Identify which cell holds the provided text, then report its (X, Y) central coordinate. 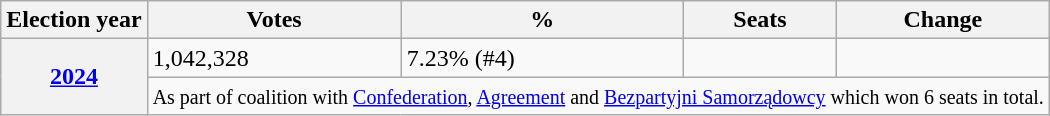
% (542, 20)
Election year (74, 20)
Votes (274, 20)
1,042,328 (274, 58)
As part of coalition with Confederation, Agreement and Bezpartyjni Samorządowcy which won 6 seats in total. (598, 96)
7.23% (#4) (542, 58)
Change (942, 20)
Seats (760, 20)
2024 (74, 77)
